Return the (x, y) coordinate for the center point of the cell that contains the specified text.  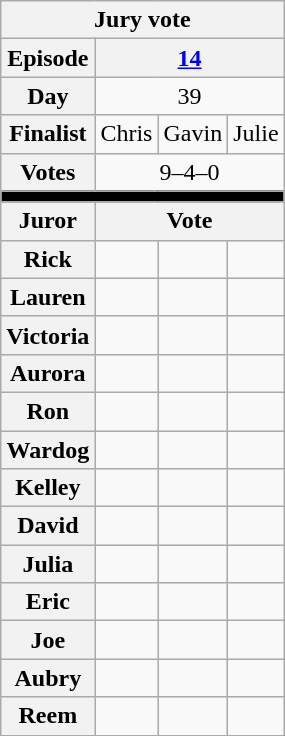
Ron (48, 411)
Victoria (48, 335)
Chris (126, 134)
Julia (48, 564)
Juror (48, 221)
Day (48, 96)
Episode (48, 58)
9–4–0 (190, 172)
Aurora (48, 373)
Jury vote (142, 20)
David (48, 526)
Eric (48, 602)
Votes (48, 172)
Joe (48, 640)
39 (190, 96)
Finalist (48, 134)
Lauren (48, 297)
Aubry (48, 678)
Julie (256, 134)
Vote (190, 221)
Wardog (48, 449)
Rick (48, 259)
Kelley (48, 488)
Gavin (193, 134)
14 (190, 58)
Reem (48, 716)
